Capture the cell that displays the provided text and extract its [X, Y] central coordinate. 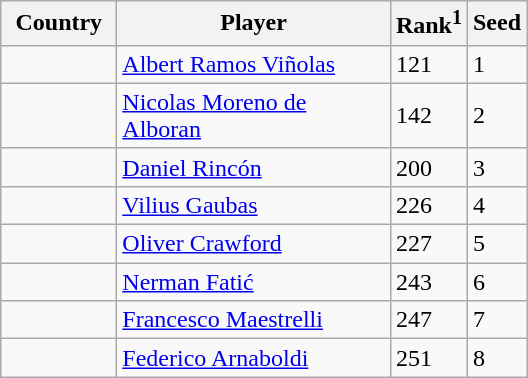
2 [496, 116]
Nicolas Moreno de Alboran [254, 116]
Francesco Maestrelli [254, 320]
243 [428, 282]
227 [428, 244]
Vilius Gaubas [254, 205]
142 [428, 116]
121 [428, 64]
Country [59, 24]
6 [496, 282]
8 [496, 358]
Rank1 [428, 24]
251 [428, 358]
Daniel Rincón [254, 167]
226 [428, 205]
Federico Arnaboldi [254, 358]
7 [496, 320]
200 [428, 167]
Oliver Crawford [254, 244]
4 [496, 205]
247 [428, 320]
Player [254, 24]
1 [496, 64]
Albert Ramos Viñolas [254, 64]
Nerman Fatić [254, 282]
3 [496, 167]
Seed [496, 24]
5 [496, 244]
